Detect which cell encompasses the target text, then output its (X, Y) center coordinate. 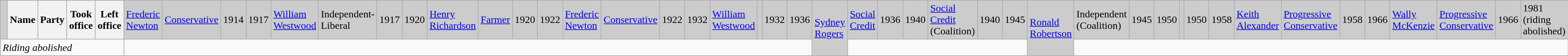
Independent-Liberal (348, 20)
Party (52, 20)
Took office (81, 20)
Wally McKenzie (1413, 20)
Farmer (495, 20)
Social Credit (862, 20)
Keith Alexander (1258, 20)
Ronald Robertson (1051, 28)
Left office (110, 20)
1981 (riding abolished) (1544, 20)
Name (23, 20)
Independent (Coalition) (1102, 20)
Sydney Rogers (830, 28)
Social Credit (Coalition) (953, 20)
Henry Richardson (453, 20)
Riding abolished (62, 48)
1914 (234, 20)
